Find where the given text appears and provide that cell's center as (x, y) coordinate. 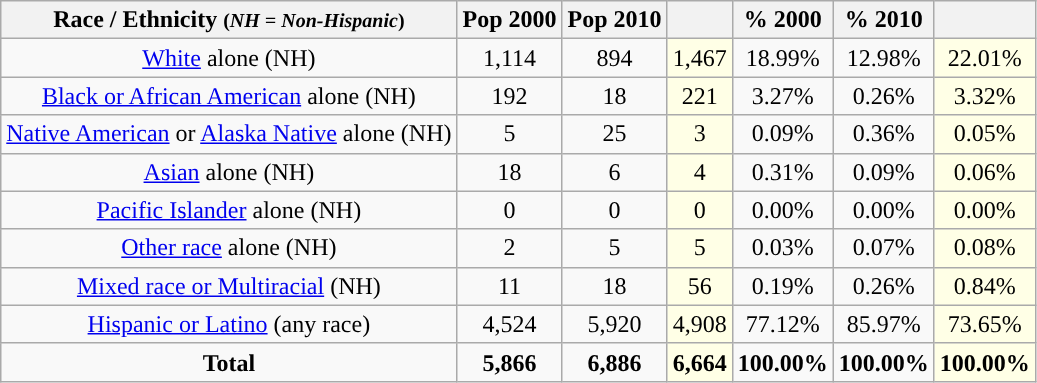
77.12% (782, 324)
0.36% (884, 134)
4 (700, 172)
Native American or Alaska Native alone (NH) (229, 134)
11 (510, 286)
2 (510, 248)
18.99% (782, 58)
0.07% (884, 248)
Pop 2010 (614, 20)
894 (614, 58)
12.98% (884, 58)
0.06% (984, 172)
0.19% (782, 286)
1,467 (700, 58)
22.01% (984, 58)
85.97% (884, 324)
6 (614, 172)
% 2000 (782, 20)
3.32% (984, 96)
% 2010 (884, 20)
Mixed race or Multiracial (NH) (229, 286)
Pacific Islander alone (NH) (229, 210)
Pop 2000 (510, 20)
4,908 (700, 324)
25 (614, 134)
3 (700, 134)
0.03% (782, 248)
Other race alone (NH) (229, 248)
White alone (NH) (229, 58)
0.05% (984, 134)
192 (510, 96)
56 (700, 286)
4,524 (510, 324)
0.84% (984, 286)
Hispanic or Latino (any race) (229, 324)
Asian alone (NH) (229, 172)
Total (229, 362)
73.65% (984, 324)
3.27% (782, 96)
6,664 (700, 362)
5,920 (614, 324)
221 (700, 96)
6,886 (614, 362)
0.08% (984, 248)
1,114 (510, 58)
Race / Ethnicity (NH = Non-Hispanic) (229, 20)
0.31% (782, 172)
5,866 (510, 362)
Black or African American alone (NH) (229, 96)
